Capture the cell that displays the provided text and extract its [X, Y] central coordinate. 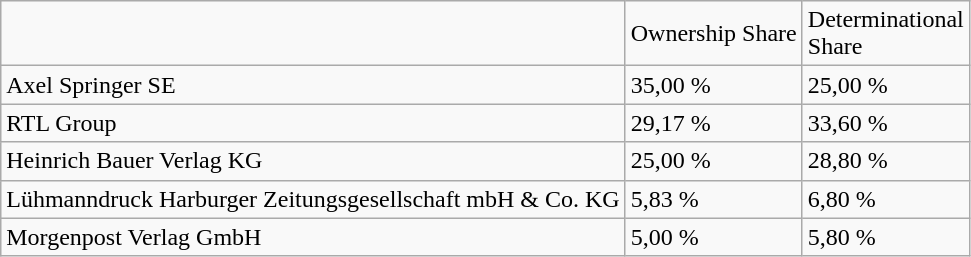
Lühmanndruck Harburger Zeitungsgesellschaft mbH & Co. KG [313, 199]
29,17 % [714, 123]
Heinrich Bauer Verlag KG [313, 161]
Ownership Share [714, 34]
DeterminationalShare [886, 34]
5,80 % [886, 237]
RTL Group [313, 123]
Axel Springer SE [313, 85]
5,83 % [714, 199]
6,80 % [886, 199]
28,80 % [886, 161]
5,00 % [714, 237]
33,60 % [886, 123]
Morgenpost Verlag GmbH [313, 237]
35,00 % [714, 85]
